Identify which cell holds the provided text, then report its [x, y] central coordinate. 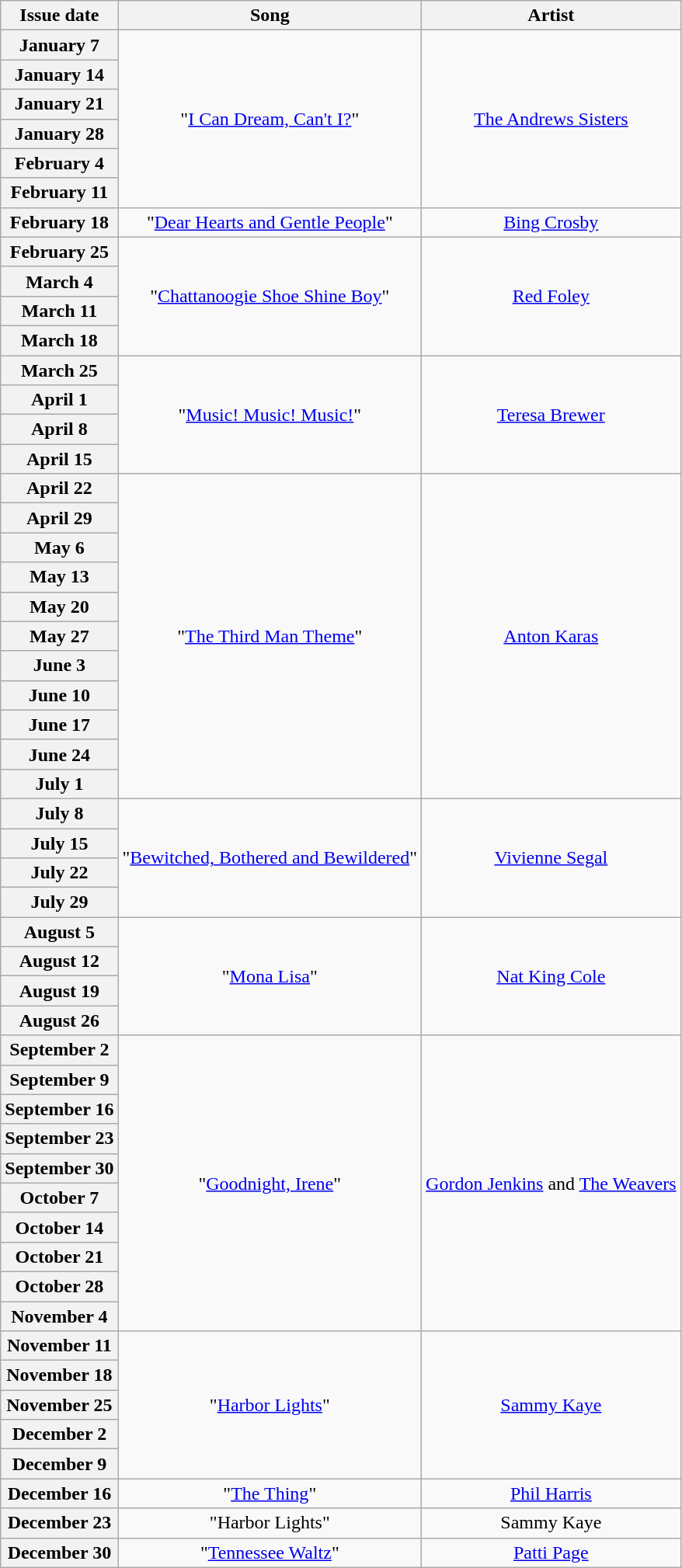
February 11 [59, 193]
November 25 [59, 1405]
October 28 [59, 1286]
July 1 [59, 784]
January 14 [59, 75]
January 7 [59, 45]
June 17 [59, 725]
June 3 [59, 666]
"Bewitched, Bothered and Bewildered" [270, 857]
October 21 [59, 1257]
August 5 [59, 932]
September 23 [59, 1139]
October 14 [59, 1227]
December 9 [59, 1464]
"The Third Man Theme" [270, 637]
July 15 [59, 843]
August 12 [59, 961]
May 27 [59, 636]
April 1 [59, 400]
September 2 [59, 1050]
Red Foley [552, 296]
December 2 [59, 1434]
January 28 [59, 134]
May 6 [59, 548]
Bing Crosby [552, 222]
March 11 [59, 311]
July 22 [59, 873]
Teresa Brewer [552, 415]
October 7 [59, 1198]
June 24 [59, 754]
December 16 [59, 1493]
"Goodnight, Irene" [270, 1184]
February 25 [59, 252]
Gordon Jenkins and The Weavers [552, 1184]
November 18 [59, 1375]
"I Can Dream, Can't I?" [270, 119]
Artist [552, 16]
November 11 [59, 1346]
"The Thing" [270, 1493]
Anton Karas [552, 637]
April 8 [59, 429]
March 18 [59, 340]
July 8 [59, 813]
May 20 [59, 607]
September 9 [59, 1080]
April 29 [59, 518]
December 30 [59, 1552]
January 21 [59, 104]
Vivienne Segal [552, 857]
June 10 [59, 695]
September 30 [59, 1168]
"Music! Music! Music!" [270, 415]
The Andrews Sisters [552, 119]
"Tennessee Waltz" [270, 1552]
July 29 [59, 902]
February 4 [59, 163]
May 13 [59, 577]
November 4 [59, 1316]
Patti Page [552, 1552]
December 23 [59, 1523]
April 22 [59, 488]
Issue date [59, 16]
August 19 [59, 991]
"Mona Lisa" [270, 976]
Song [270, 16]
Phil Harris [552, 1493]
August 26 [59, 1020]
March 4 [59, 281]
"Chattanoogie Shoe Shine Boy" [270, 296]
September 16 [59, 1109]
March 25 [59, 370]
February 18 [59, 222]
Nat King Cole [552, 976]
April 15 [59, 459]
"Dear Hearts and Gentle People" [270, 222]
